Provide the (x, y) coordinate of the cell's center where the given text is located.  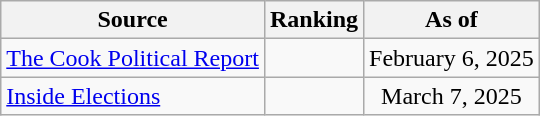
February 6, 2025 (452, 58)
As of (452, 20)
Inside Elections (133, 96)
Ranking (314, 20)
Source (133, 20)
March 7, 2025 (452, 96)
The Cook Political Report (133, 58)
